From the cell containing the given text, extract its center point as (x, y) coordinate. 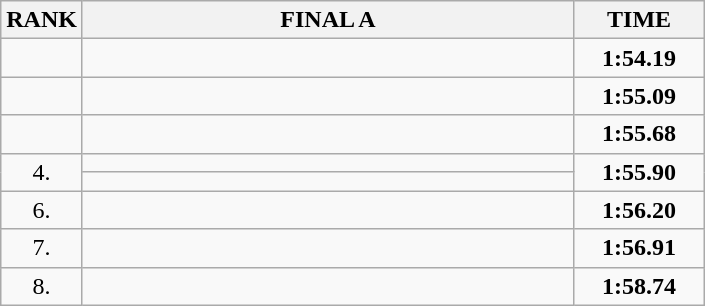
4. (42, 172)
1:58.74 (640, 286)
FINAL A (328, 20)
1:55.09 (640, 96)
1:55.90 (640, 172)
6. (42, 210)
1:54.19 (640, 58)
1:56.91 (640, 248)
1:55.68 (640, 134)
7. (42, 248)
TIME (640, 20)
RANK (42, 20)
8. (42, 286)
1:56.20 (640, 210)
